Locate the cell with the specified text and output its (X, Y) center coordinate. 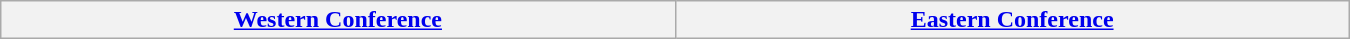
Eastern Conference (1012, 20)
Western Conference (338, 20)
